Locate the cell with the specified text and output its (x, y) center coordinate. 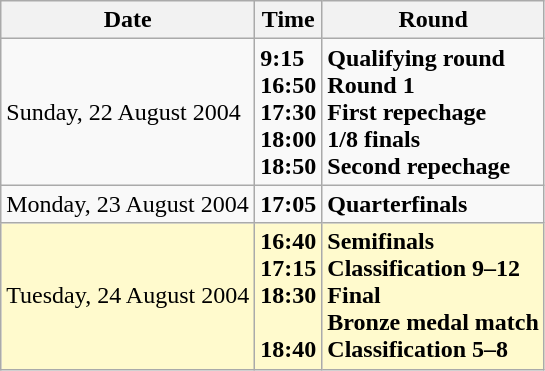
17:05 (288, 204)
Round (434, 20)
Quarterfinals (434, 204)
Tuesday, 24 August 2004 (128, 296)
9:1516:5017:3018:0018:50 (288, 112)
SemifinalsClassification 9–12FinalBronze medal matchClassification 5–8 (434, 296)
Date (128, 20)
16:4017:1518:30 18:40 (288, 296)
Time (288, 20)
Qualifying roundRound 1First repechage1/8 finalsSecond repechage (434, 112)
Monday, 23 August 2004 (128, 204)
Sunday, 22 August 2004 (128, 112)
